For the text-containing cell, return its midpoint in [x, y] coordinate format. 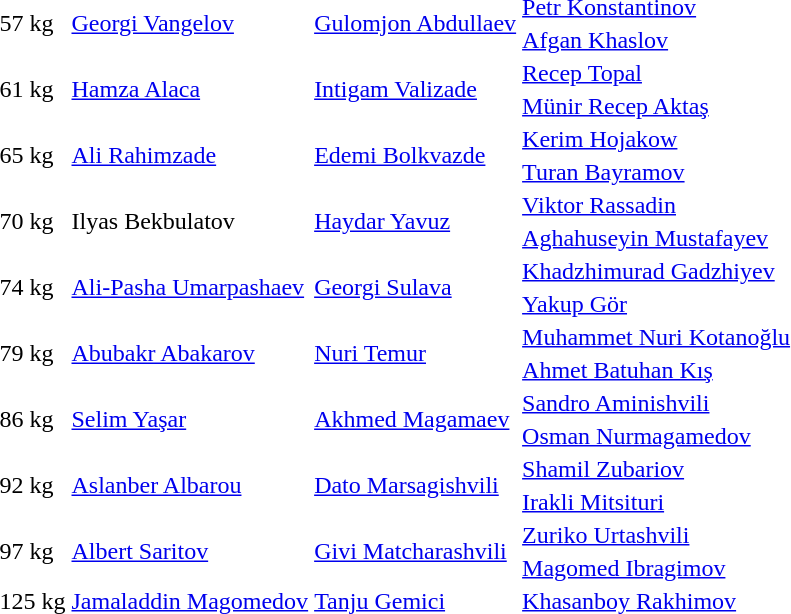
Aslanber Albarou [190, 486]
Ilyas Bekbulatov [190, 222]
Selim Yaşar [190, 420]
Georgi Sulava [416, 288]
Intigam Valizade [416, 90]
Ali-Pasha Umarpashaev [190, 288]
Abubakr Abakarov [190, 354]
Albert Saritov [190, 552]
Dato Marsagishvili [416, 486]
Haydar Yavuz [416, 222]
Hamza Alaca [190, 90]
Nuri Temur [416, 354]
Givi Matcharashvili [416, 552]
Akhmed Magamaev [416, 420]
Ali Rahimzade [190, 156]
Edemi Bolkvazde [416, 156]
